Pinpoint the cell where the given text exists, returning its (X, Y) midpoint coordinate. 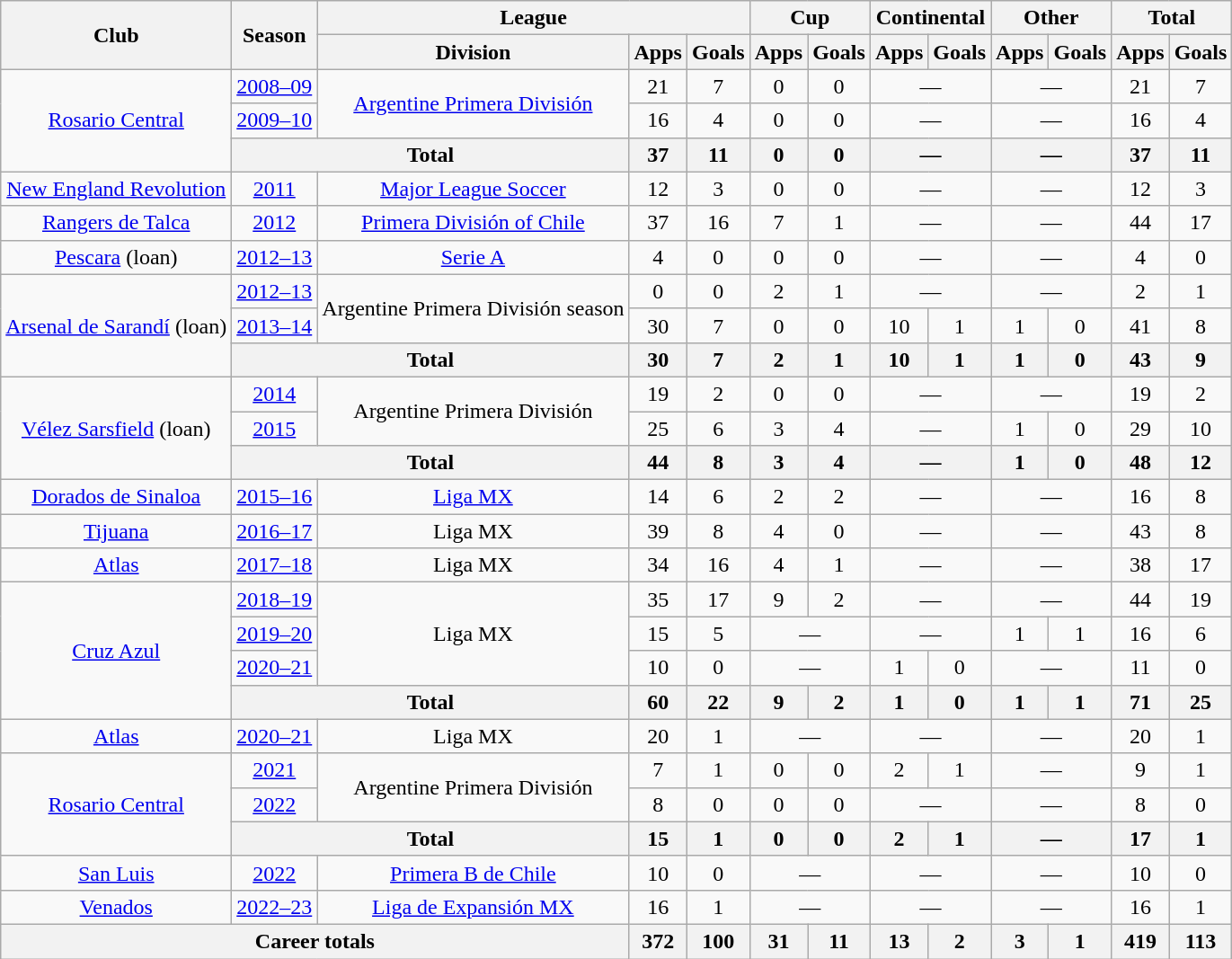
38 (1140, 565)
34 (658, 565)
13 (899, 941)
39 (658, 531)
2015–16 (275, 497)
2008–09 (275, 86)
5 (718, 634)
Tijuana (117, 531)
29 (1140, 429)
League (534, 18)
Major League Soccer (473, 189)
2016–17 (275, 531)
Argentine Primera División season (473, 308)
Primera División of Chile (473, 223)
113 (1201, 941)
2013–14 (275, 325)
Liga de Expansión MX (473, 907)
71 (1140, 702)
60 (658, 702)
Cup (810, 18)
35 (658, 599)
100 (718, 941)
2018–19 (275, 599)
Career totals (315, 941)
2022–23 (275, 907)
Pescara (loan) (117, 257)
2017–18 (275, 565)
Primera B de Chile (473, 873)
Season (275, 35)
2019–20 (275, 634)
2011 (275, 189)
22 (718, 702)
Dorados de Sinaloa (117, 497)
Rangers de Talca (117, 223)
2009–10 (275, 120)
31 (778, 941)
419 (1140, 941)
2014 (275, 394)
Serie A (473, 257)
Venados (117, 907)
Club (117, 35)
San Luis (117, 873)
Other (1051, 18)
372 (658, 941)
2012 (275, 223)
Continental (930, 18)
2015 (275, 429)
Vélez Sarsfield (loan) (117, 428)
41 (1140, 325)
New England Revolution (117, 189)
Division (473, 52)
14 (658, 497)
2021 (275, 770)
Arsenal de Sarandí (loan) (117, 325)
48 (1140, 463)
Cruz Azul (117, 651)
